Pinpoint the cell where the given text exists, returning its (X, Y) midpoint coordinate. 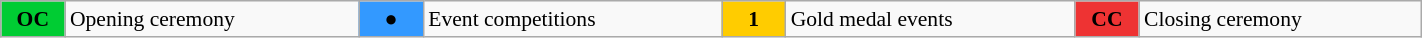
1 (754, 19)
Opening ceremony (212, 19)
Closing ceremony (1280, 19)
OC (33, 19)
Gold medal events (930, 19)
● (391, 19)
CC (1107, 19)
Event competitions (572, 19)
